Search for the cell housing the specified text and yield its [x, y] center coordinate. 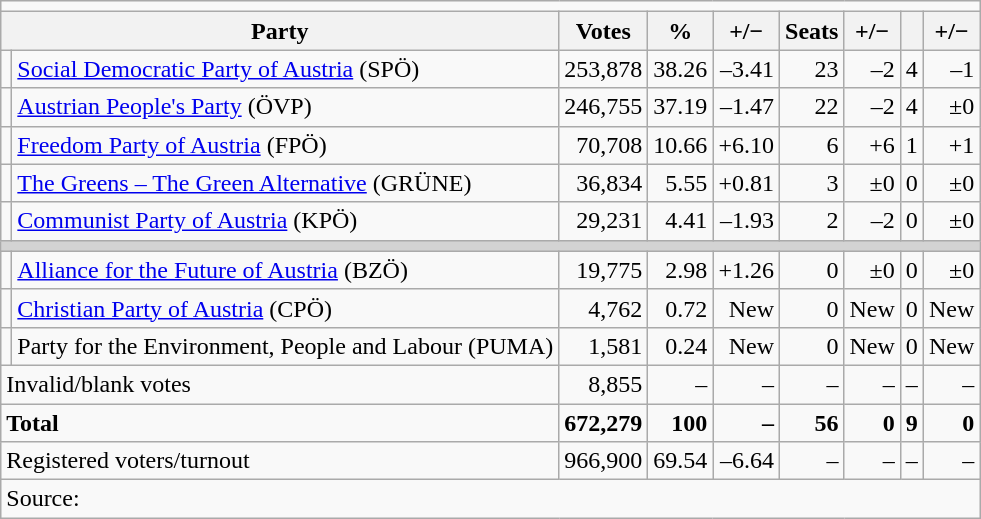
Alliance for the Future of Austria (BZÖ) [286, 270]
6 [812, 145]
Source: [490, 499]
4,762 [604, 308]
+6 [872, 145]
+1 [951, 145]
19,775 [604, 270]
0.72 [680, 308]
3 [812, 183]
23 [812, 69]
Communist Party of Austria (KPÖ) [286, 221]
100 [680, 423]
70,708 [604, 145]
22 [812, 107]
% [680, 31]
Freedom Party of Austria (FPÖ) [286, 145]
Austrian People's Party (ÖVP) [286, 107]
–3.41 [746, 69]
Total [280, 423]
Party [280, 31]
Registered voters/turnout [280, 461]
2 [812, 221]
38.26 [680, 69]
8,855 [604, 384]
–1.93 [746, 221]
56 [812, 423]
Party for the Environment, People and Labour (PUMA) [286, 346]
36,834 [604, 183]
Invalid/blank votes [280, 384]
1 [912, 145]
Seats [812, 31]
37.19 [680, 107]
672,279 [604, 423]
–1 [951, 69]
9 [912, 423]
253,878 [604, 69]
246,755 [604, 107]
4.41 [680, 221]
+6.10 [746, 145]
10.66 [680, 145]
+1.26 [746, 270]
Social Democratic Party of Austria (SPÖ) [286, 69]
5.55 [680, 183]
–1.47 [746, 107]
+0.81 [746, 183]
–6.64 [746, 461]
Votes [604, 31]
2.98 [680, 270]
966,900 [604, 461]
69.54 [680, 461]
The Greens – The Green Alternative (GRÜNE) [286, 183]
0.24 [680, 346]
Christian Party of Austria (CPÖ) [286, 308]
1,581 [604, 346]
29,231 [604, 221]
